Determine the [X, Y] coordinate at the center of the cell enclosing the given text.  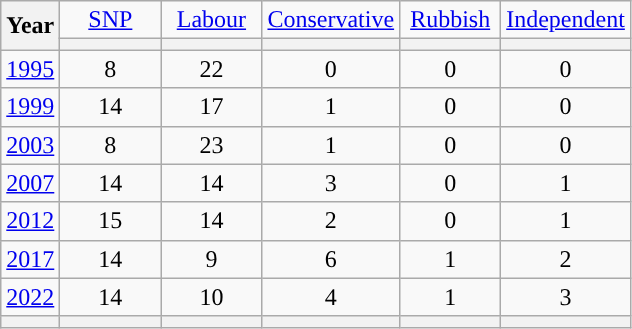
1999 [30, 107]
23 [212, 145]
4 [331, 297]
Rubbish [450, 20]
SNP [110, 20]
Labour [212, 20]
2022 [30, 297]
17 [212, 107]
15 [110, 221]
10 [212, 297]
9 [212, 259]
2007 [30, 183]
Conservative [331, 20]
Year [30, 26]
1995 [30, 69]
2003 [30, 145]
22 [212, 69]
2017 [30, 259]
2012 [30, 221]
Independent [566, 20]
6 [331, 259]
